Return the [X, Y] coordinate for the center point of the cell that contains the specified text.  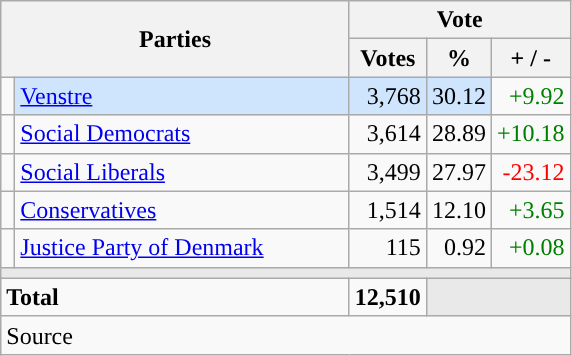
+9.92 [530, 96]
% [458, 58]
12,510 [388, 297]
Votes [388, 58]
+0.08 [530, 248]
Social Liberals [182, 172]
+ / - [530, 58]
0.92 [458, 248]
Conservatives [182, 210]
Parties [176, 39]
3,768 [388, 96]
27.97 [458, 172]
+3.65 [530, 210]
3,614 [388, 134]
3,499 [388, 172]
Justice Party of Denmark [182, 248]
1,514 [388, 210]
+10.18 [530, 134]
Total [176, 297]
12.10 [458, 210]
Source [286, 335]
30.12 [458, 96]
-23.12 [530, 172]
Social Democrats [182, 134]
Vote [460, 20]
115 [388, 248]
28.89 [458, 134]
Venstre [182, 96]
